Output the [X, Y] coordinate of the center of the cell containing the given text.  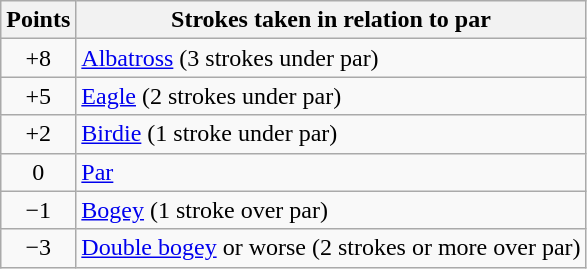
+2 [38, 134]
Albatross (3 strokes under par) [331, 58]
+8 [38, 58]
+5 [38, 96]
Par [331, 172]
0 [38, 172]
Eagle (2 strokes under par) [331, 96]
Points [38, 20]
Birdie (1 stroke under par) [331, 134]
Double bogey or worse (2 strokes or more over par) [331, 248]
−1 [38, 210]
Strokes taken in relation to par [331, 20]
−3 [38, 248]
Bogey (1 stroke over par) [331, 210]
